Identify which cell holds the provided text, then report its (X, Y) central coordinate. 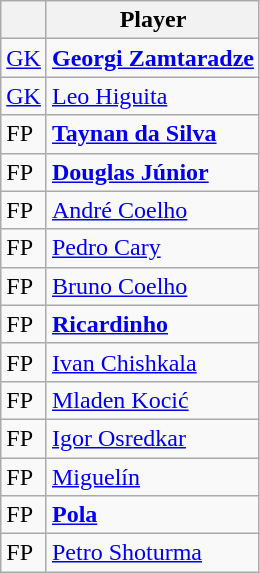
Mladen Kocić (152, 400)
Douglas Júnior (152, 172)
Ricardinho (152, 324)
Leo Higuita (152, 96)
Ivan Chishkala (152, 362)
André Coelho (152, 210)
Miguelín (152, 477)
Igor Osredkar (152, 438)
Georgi Zamtaradze (152, 58)
Pedro Cary (152, 248)
Player (152, 20)
Bruno Coelho (152, 286)
Pola (152, 515)
Petro Shoturma (152, 553)
Taynan da Silva (152, 134)
